Provide the (X, Y) coordinate of the cell's center where the given text is located.  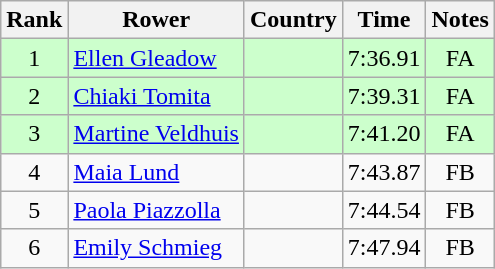
3 (34, 134)
1 (34, 58)
Chiaki Tomita (156, 96)
Notes (460, 20)
Maia Lund (156, 172)
7:43.87 (384, 172)
Time (384, 20)
4 (34, 172)
Country (293, 20)
Rank (34, 20)
7:39.31 (384, 96)
Martine Veldhuis (156, 134)
7:44.54 (384, 210)
Rower (156, 20)
6 (34, 248)
Emily Schmieg (156, 248)
Paola Piazzolla (156, 210)
7:47.94 (384, 248)
Ellen Gleadow (156, 58)
5 (34, 210)
2 (34, 96)
7:36.91 (384, 58)
7:41.20 (384, 134)
